Output the [X, Y] coordinate of the center of the cell containing the given text.  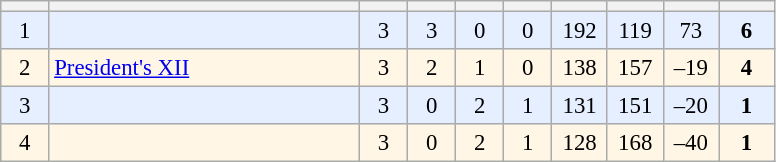
President's XII [204, 68]
138 [580, 68]
–20 [691, 106]
–40 [691, 143]
6 [747, 31]
73 [691, 31]
131 [580, 106]
–19 [691, 68]
151 [635, 106]
128 [580, 143]
157 [635, 68]
168 [635, 143]
192 [580, 31]
119 [635, 31]
